Provide the [X, Y] coordinate of the cell's center where the given text is located.  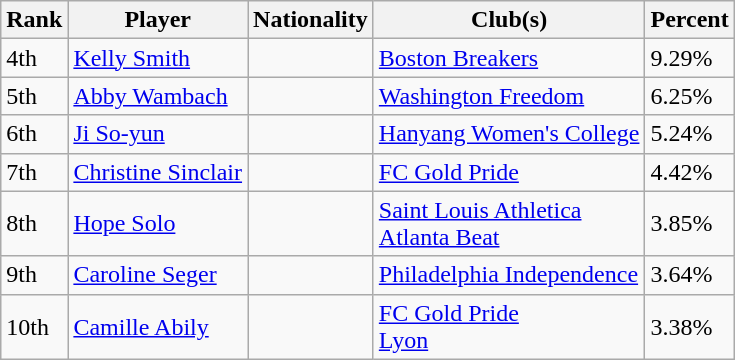
Nationality [311, 20]
Boston Breakers [509, 58]
10th [34, 326]
9.29% [690, 58]
Camille Abily [158, 326]
8th [34, 224]
9th [34, 275]
Philadelphia Independence [509, 275]
3.64% [690, 275]
FC Gold Pride [509, 172]
Hanyang Women's College [509, 134]
6.25% [690, 96]
3.85% [690, 224]
Washington Freedom [509, 96]
Player [158, 20]
Saint Louis Athletica Atlanta Beat [509, 224]
FC Gold Pride Lyon [509, 326]
7th [34, 172]
Kelly Smith [158, 58]
Club(s) [509, 20]
4.42% [690, 172]
Ji So-yun [158, 134]
5.24% [690, 134]
6th [34, 134]
Christine Sinclair [158, 172]
3.38% [690, 326]
Rank [34, 20]
Percent [690, 20]
Abby Wambach [158, 96]
5th [34, 96]
Hope Solo [158, 224]
4th [34, 58]
Caroline Seger [158, 275]
